Output the [X, Y] coordinate of the center of the cell containing the given text.  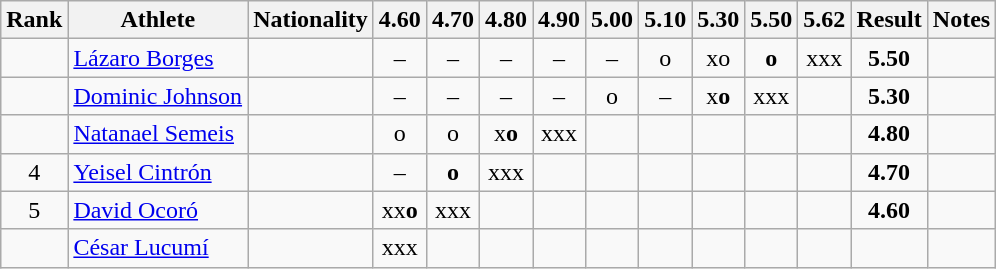
5.10 [666, 20]
Result [889, 20]
Natanael Semeis [158, 134]
5 [34, 210]
Athlete [158, 20]
Notes [961, 20]
Dominic Johnson [158, 96]
Nationality [311, 20]
Rank [34, 20]
xxo [400, 210]
4 [34, 172]
Lázaro Borges [158, 58]
César Lucumí [158, 248]
David Ocoró [158, 210]
5.00 [612, 20]
Yeisel Cintrón [158, 172]
4.90 [560, 20]
5.62 [824, 20]
